Search for the cell housing the specified text and yield its (x, y) center coordinate. 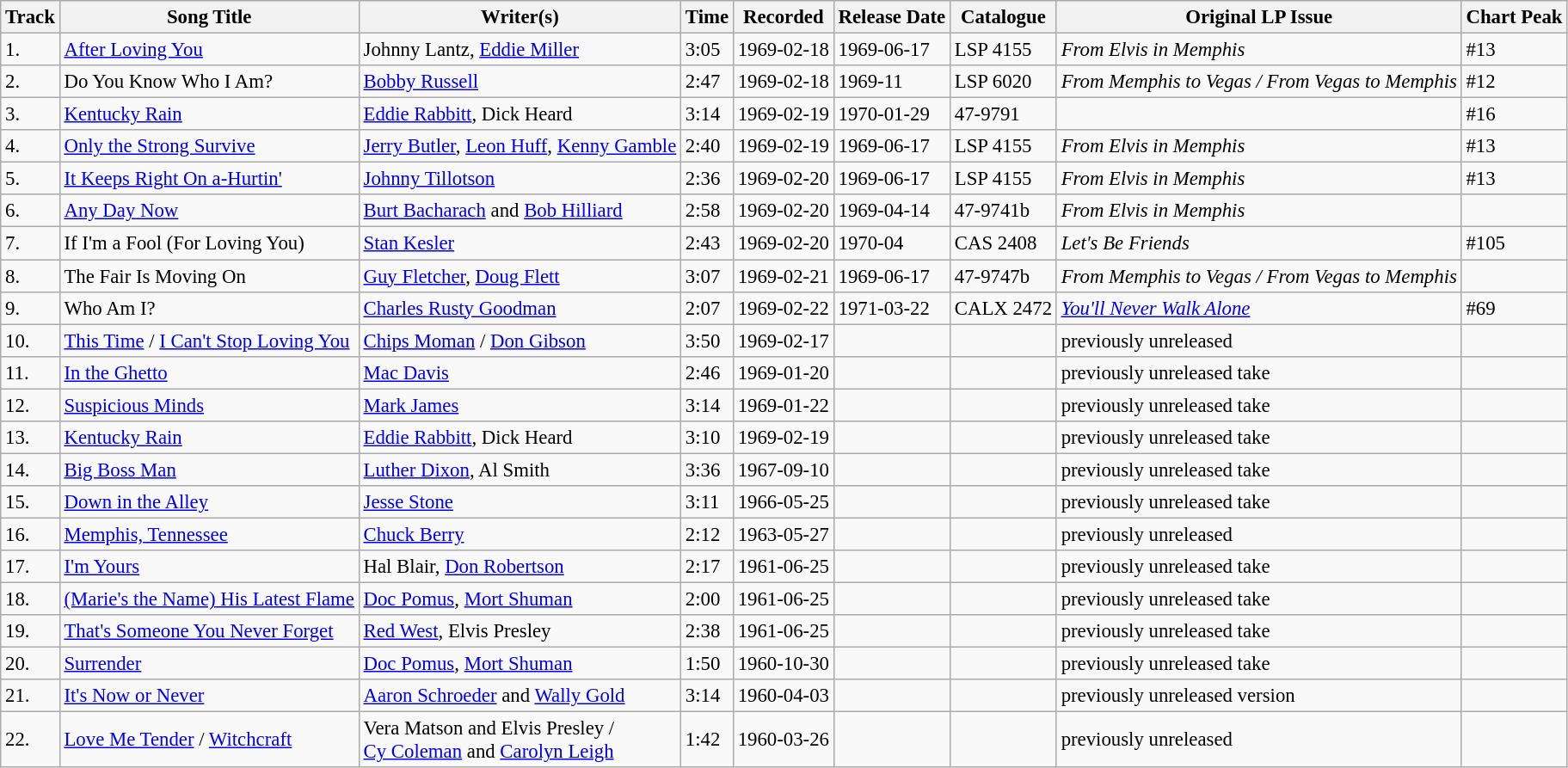
Catalogue (1003, 17)
Love Me Tender / Witchcraft (209, 740)
1960-03-26 (783, 740)
(Marie's the Name) His Latest Flame (209, 599)
1963-05-27 (783, 534)
Burt Bacharach and Bob Hilliard (520, 211)
CALX 2472 (1003, 308)
Mark James (520, 405)
47-9741b (1003, 211)
Suspicious Minds (209, 405)
13. (30, 438)
1970-01-29 (891, 114)
#16 (1514, 114)
That's Someone You Never Forget (209, 631)
previously unreleased version (1259, 696)
1969-11 (891, 82)
If I'm a Fool (For Loving You) (209, 243)
20. (30, 664)
3:10 (707, 438)
LSP 6020 (1003, 82)
Let's Be Friends (1259, 243)
1:50 (707, 664)
19. (30, 631)
Chips Moman / Don Gibson (520, 341)
Who Am I? (209, 308)
1967-09-10 (783, 470)
Johnny Tillotson (520, 179)
2:47 (707, 82)
Chart Peak (1514, 17)
Vera Matson and Elvis Presley / Cy Coleman and Carolyn Leigh (520, 740)
Jerry Butler, Leon Huff, Kenny Gamble (520, 146)
In the Ghetto (209, 372)
3:07 (707, 276)
You'll Never Walk Alone (1259, 308)
Hal Blair, Don Robertson (520, 567)
Jesse Stone (520, 502)
#69 (1514, 308)
Any Day Now (209, 211)
18. (30, 599)
Original LP Issue (1259, 17)
1969-01-20 (783, 372)
22. (30, 740)
2:00 (707, 599)
10. (30, 341)
Bobby Russell (520, 82)
Writer(s) (520, 17)
1960-04-03 (783, 696)
2:46 (707, 372)
15. (30, 502)
After Loving You (209, 50)
Red West, Elvis Presley (520, 631)
Aaron Schroeder and Wally Gold (520, 696)
21. (30, 696)
9. (30, 308)
3:11 (707, 502)
Do You Know Who I Am? (209, 82)
47-9747b (1003, 276)
Song Title (209, 17)
3:50 (707, 341)
Charles Rusty Goodman (520, 308)
1970-04 (891, 243)
Recorded (783, 17)
2:07 (707, 308)
1960-10-30 (783, 664)
3:05 (707, 50)
It's Now or Never (209, 696)
12. (30, 405)
2. (30, 82)
1969-02-22 (783, 308)
This Time / I Can't Stop Loving You (209, 341)
17. (30, 567)
Johnny Lantz, Eddie Miller (520, 50)
Mac Davis (520, 372)
1969-01-22 (783, 405)
CAS 2408 (1003, 243)
11. (30, 372)
The Fair Is Moving On (209, 276)
7. (30, 243)
1969-02-17 (783, 341)
2:58 (707, 211)
Surrender (209, 664)
Luther Dixon, Al Smith (520, 470)
Big Boss Man (209, 470)
1966-05-25 (783, 502)
Memphis, Tennessee (209, 534)
14. (30, 470)
2:17 (707, 567)
8. (30, 276)
1969-02-21 (783, 276)
2:40 (707, 146)
1. (30, 50)
47-9791 (1003, 114)
#105 (1514, 243)
1:42 (707, 740)
2:12 (707, 534)
Track (30, 17)
6. (30, 211)
2:38 (707, 631)
Down in the Alley (209, 502)
Only the Strong Survive (209, 146)
2:43 (707, 243)
1971-03-22 (891, 308)
Chuck Berry (520, 534)
It Keeps Right On a-Hurtin' (209, 179)
2:36 (707, 179)
4. (30, 146)
16. (30, 534)
5. (30, 179)
1969-04-14 (891, 211)
Stan Kesler (520, 243)
Release Date (891, 17)
#12 (1514, 82)
I'm Yours (209, 567)
3:36 (707, 470)
Guy Fletcher, Doug Flett (520, 276)
Time (707, 17)
3. (30, 114)
